Determine the [x, y] coordinate at the center of the cell enclosing the given text.  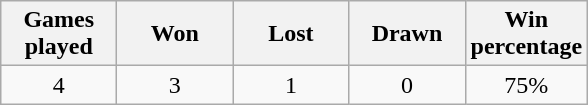
Games played [59, 34]
Win percentage [526, 34]
1 [291, 85]
Drawn [407, 34]
75% [526, 85]
3 [175, 85]
0 [407, 85]
4 [59, 85]
Lost [291, 34]
Won [175, 34]
